Provide the [x, y] coordinate of the cell's center where the given text is located.  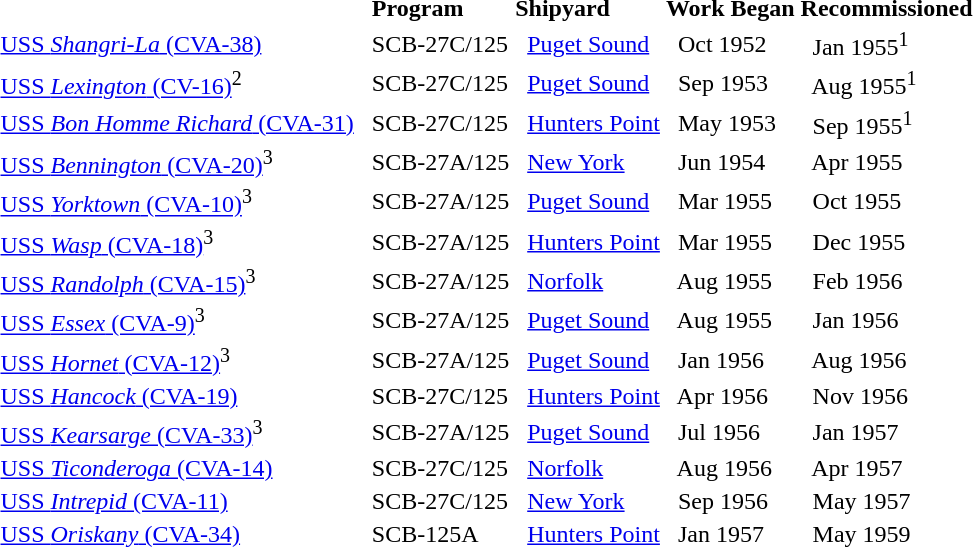
Sep 1956 [730, 502]
Jan 1956 [730, 360]
Apr 1956 [730, 396]
Aug 1956 [730, 469]
Jun 1954 [730, 162]
Oct 1952 [730, 44]
Jul 1956 [730, 432]
May 1953 [730, 123]
Sep 1953 [730, 83]
